Return [x, y] of the center of cell containing provided text 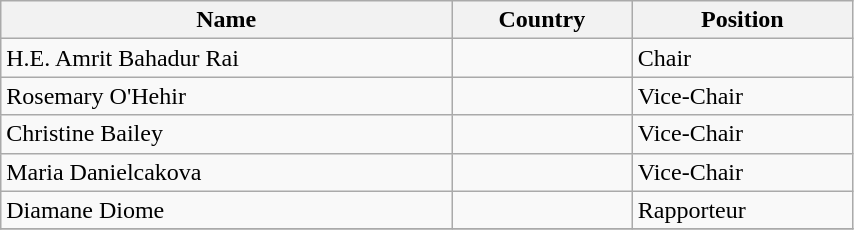
Country [542, 20]
Rapporteur [742, 210]
Maria Danielcakova [226, 172]
Rosemary O'Hehir [226, 96]
Name [226, 20]
Position [742, 20]
Christine Bailey [226, 134]
Diamane Diome [226, 210]
H.E. Amrit Bahadur Rai [226, 58]
Chair [742, 58]
